Extract the (X, Y) coordinate from the center of the cell holding the provided text.  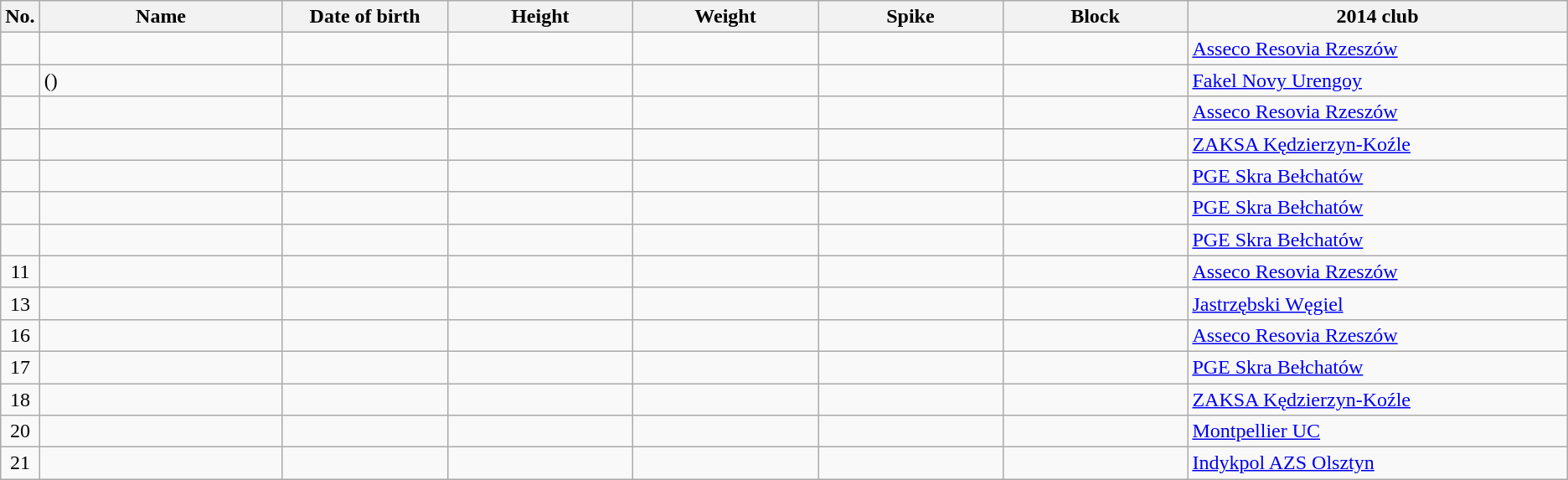
2014 club (1377, 17)
() (161, 80)
Height (539, 17)
Fakel Novy Urengoy (1377, 80)
Block (1096, 17)
Indykpol AZS Olsztyn (1377, 463)
18 (20, 400)
Name (161, 17)
16 (20, 335)
Montpellier UC (1377, 431)
Jastrzębski Węgiel (1377, 303)
13 (20, 303)
21 (20, 463)
Spike (911, 17)
11 (20, 271)
Weight (725, 17)
No. (20, 17)
Date of birth (365, 17)
17 (20, 367)
20 (20, 431)
